Pinpoint the cell where the given text exists, returning its [x, y] midpoint coordinate. 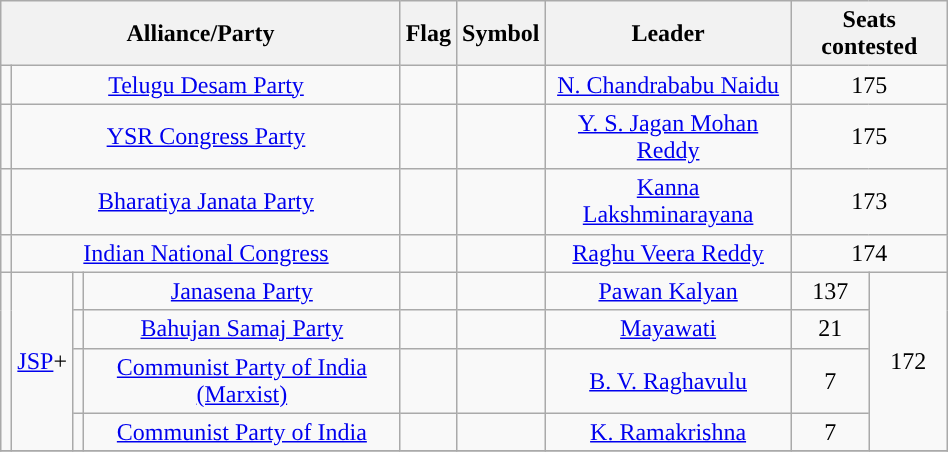
Kanna Lakshminarayana [668, 202]
Bharatiya Janata Party [206, 202]
Telugu Desam Party [206, 85]
N. Chandrababu Naidu [668, 85]
137 [830, 291]
Alliance/Party [200, 34]
Seats contested [869, 34]
Communist Party of India [242, 432]
Raghu Veera Reddy [668, 253]
YSR Congress Party [206, 136]
B. V. Raghavulu [668, 380]
172 [908, 362]
174 [869, 253]
Symbol [501, 34]
Janasena Party [242, 291]
Leader [668, 34]
K. Ramakrishna [668, 432]
173 [869, 202]
Bahujan Samaj Party [242, 329]
Communist Party of India (Marxist) [242, 380]
21 [830, 329]
Pawan Kalyan [668, 291]
Flag [428, 34]
Indian National Congress [206, 253]
Y. S. Jagan Mohan Reddy [668, 136]
JSP+ [42, 362]
Mayawati [668, 329]
